For the text-containing cell, return its midpoint in [X, Y] coordinate format. 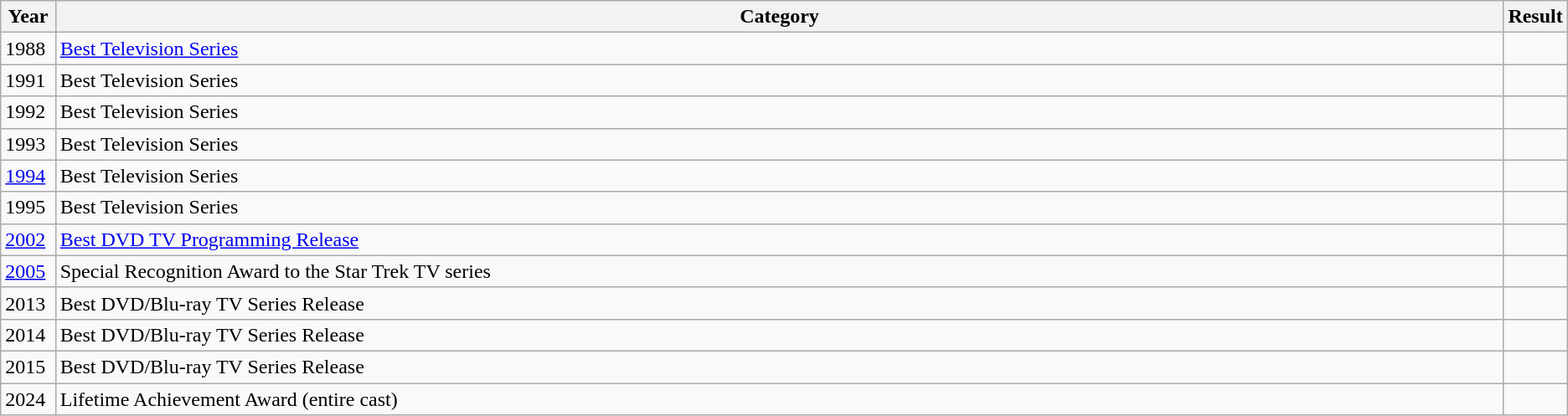
Special Recognition Award to the Star Trek TV series [779, 271]
2015 [28, 367]
1992 [28, 112]
Category [779, 17]
Result [1535, 17]
Year [28, 17]
2005 [28, 271]
2014 [28, 335]
Lifetime Achievement Award (entire cast) [779, 399]
1991 [28, 80]
1988 [28, 49]
2013 [28, 303]
Best DVD TV Programming Release [779, 239]
1994 [28, 176]
1993 [28, 144]
1995 [28, 208]
2002 [28, 239]
2024 [28, 399]
